For the text-containing cell, return its midpoint in (X, Y) coordinate format. 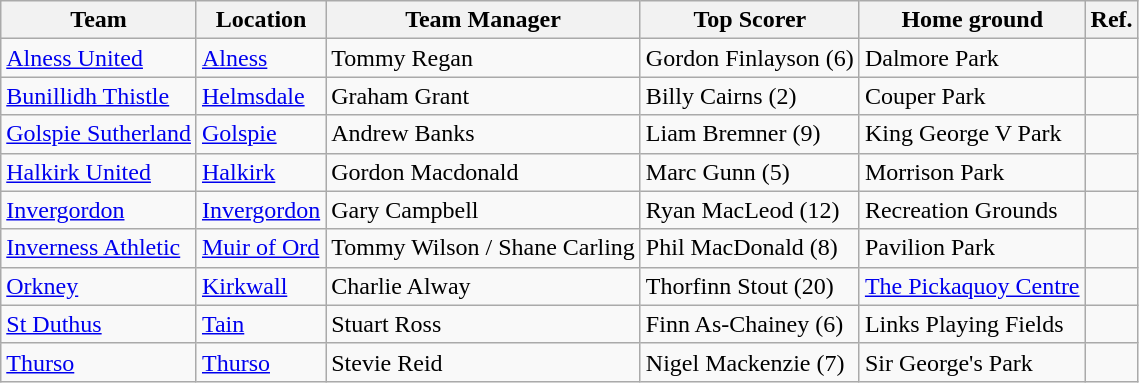
Thorfinn Stout (20) (750, 286)
Helmsdale (260, 96)
Gary Campbell (484, 210)
Gordon Finlayson (6) (750, 58)
Andrew Banks (484, 134)
Graham Grant (484, 96)
Halkirk United (99, 172)
Phil MacDonald (8) (750, 248)
Halkirk (260, 172)
Tommy Wilson / Shane Carling (484, 248)
Team Manager (484, 20)
Home ground (972, 20)
The Pickaquoy Centre (972, 286)
Dalmore Park (972, 58)
Orkney (99, 286)
Gordon Macdonald (484, 172)
Pavilion Park (972, 248)
Finn As-Chainey (6) (750, 324)
Nigel Mackenzie (7) (750, 362)
Tommy Regan (484, 58)
Kirkwall (260, 286)
Liam Bremner (9) (750, 134)
Team (99, 20)
Ryan MacLeod (12) (750, 210)
Billy Cairns (2) (750, 96)
Ref. (1112, 20)
Inverness Athletic (99, 248)
King George V Park (972, 134)
Recreation Grounds (972, 210)
Links Playing Fields (972, 324)
Tain (260, 324)
Morrison Park (972, 172)
Golspie Sutherland (99, 134)
Top Scorer (750, 20)
Stuart Ross (484, 324)
Marc Gunn (5) (750, 172)
Muir of Ord (260, 248)
Sir George's Park (972, 362)
Couper Park (972, 96)
Location (260, 20)
St Duthus (99, 324)
Alness United (99, 58)
Bunillidh Thistle (99, 96)
Alness (260, 58)
Stevie Reid (484, 362)
Charlie Alway (484, 286)
Golspie (260, 134)
